Scan for the cell matching the given text and deliver its (x, y) coordinate at center. 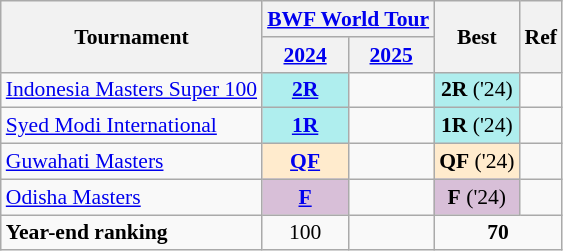
100 (305, 233)
2024 (305, 55)
1R ('24) (476, 126)
QF (305, 162)
Tournament (132, 36)
Syed Modi International (132, 126)
1R (305, 126)
QF ('24) (476, 162)
Indonesia Masters Super 100 (132, 90)
Odisha Masters (132, 197)
F (305, 197)
F ('24) (476, 197)
70 (498, 233)
2R ('24) (476, 90)
2R (305, 90)
BWF World Tour (348, 19)
Ref (541, 36)
Year-end ranking (132, 233)
2025 (391, 55)
Best (476, 36)
Guwahati Masters (132, 162)
